Capture the cell that displays the provided text and extract its (x, y) central coordinate. 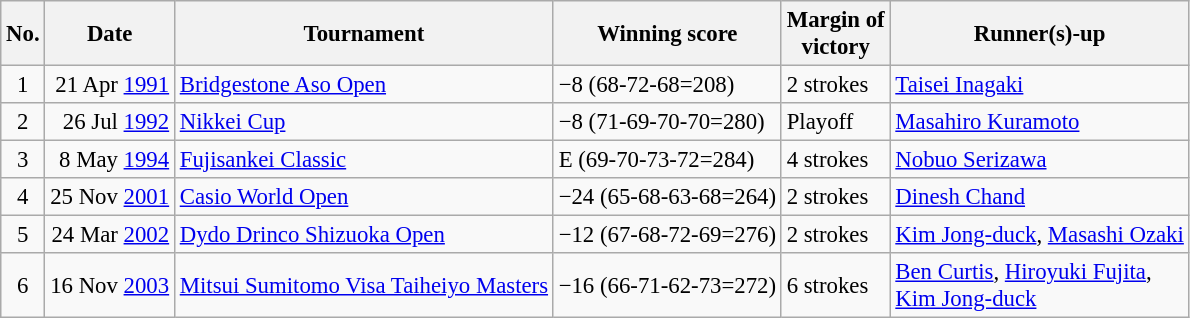
4 (23, 197)
−24 (65-68-63-68=264) (667, 197)
Nikkei Cup (364, 122)
26 Jul 1992 (110, 122)
Dydo Drinco Shizuoka Open (364, 235)
Taisei Inagaki (1040, 85)
−8 (68-72-68=208) (667, 85)
8 May 1994 (110, 160)
Nobuo Serizawa (1040, 160)
Masahiro Kuramoto (1040, 122)
−8 (71-69-70-70=280) (667, 122)
Kim Jong-duck, Masashi Ozaki (1040, 235)
Casio World Open (364, 197)
Tournament (364, 34)
Winning score (667, 34)
3 (23, 160)
Margin ofvictory (836, 34)
Fujisankei Classic (364, 160)
21 Apr 1991 (110, 85)
No. (23, 34)
−12 (67-68-72-69=276) (667, 235)
4 strokes (836, 160)
5 (23, 235)
2 (23, 122)
Runner(s)-up (1040, 34)
E (69-70-73-72=284) (667, 160)
Bridgestone Aso Open (364, 85)
24 Mar 2002 (110, 235)
Dinesh Chand (1040, 197)
25 Nov 2001 (110, 197)
Date (110, 34)
1 (23, 85)
Playoff (836, 122)
